Search for the cell housing the specified text and yield its [X, Y] center coordinate. 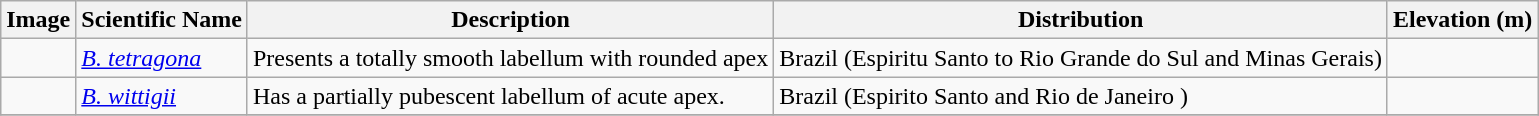
B. tetragona [162, 58]
Description [510, 20]
Elevation (m) [1462, 20]
Has a partially pubescent labellum of acute apex. [510, 96]
Presents a totally smooth labellum with rounded apex [510, 58]
Brazil (Espiritu Santo to Rio Grande do Sul and Minas Gerais) [1081, 58]
Image [38, 20]
Scientific Name [162, 20]
Brazil (Espirito Santo and Rio de Janeiro ) [1081, 96]
B. wittigii [162, 96]
Distribution [1081, 20]
